Find where the given text appears and provide that cell's center as [X, Y] coordinate. 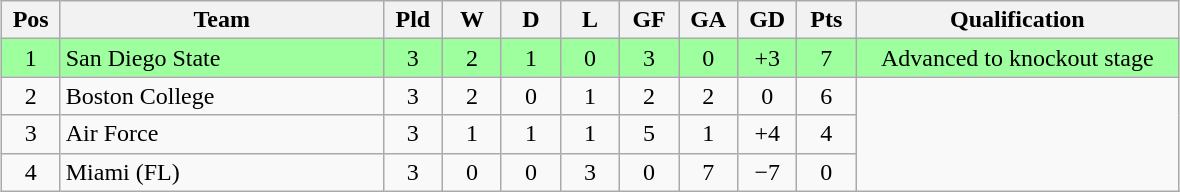
−7 [768, 172]
Qualification [1018, 20]
5 [650, 134]
Air Force [222, 134]
+3 [768, 58]
GD [768, 20]
W [472, 20]
Advanced to knockout stage [1018, 58]
L [590, 20]
Team [222, 20]
GF [650, 20]
+4 [768, 134]
Pts [826, 20]
Pos [30, 20]
6 [826, 96]
Boston College [222, 96]
D [530, 20]
Miami (FL) [222, 172]
GA [708, 20]
San Diego State [222, 58]
Pld [412, 20]
